Find where the given text appears and provide that cell's center as (x, y) coordinate. 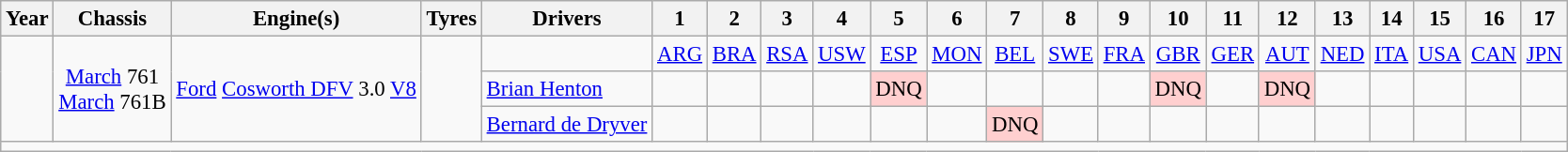
17 (1544, 19)
GBR (1178, 54)
FRA (1124, 54)
10 (1178, 19)
5 (899, 19)
Drivers (566, 19)
3 (788, 19)
12 (1287, 19)
7 (1015, 19)
Tyres (451, 19)
CAN (1495, 54)
March 761March 761B (113, 90)
SWE (1072, 54)
MON (957, 54)
USA (1439, 54)
AUT (1287, 54)
13 (1342, 19)
BEL (1015, 54)
16 (1495, 19)
Ford Cosworth DFV 3.0 V8 (296, 90)
Brian Henton (566, 89)
ITA (1391, 54)
Year (27, 19)
ARG (681, 54)
Chassis (113, 19)
USW (842, 54)
6 (957, 19)
2 (733, 19)
ESP (899, 54)
1 (681, 19)
15 (1439, 19)
14 (1391, 19)
11 (1232, 19)
8 (1072, 19)
Bernard de Dryver (566, 125)
RSA (788, 54)
BRA (733, 54)
9 (1124, 19)
GER (1232, 54)
4 (842, 19)
NED (1342, 54)
Engine(s) (296, 19)
JPN (1544, 54)
